Search for the cell housing the specified text and yield its (x, y) center coordinate. 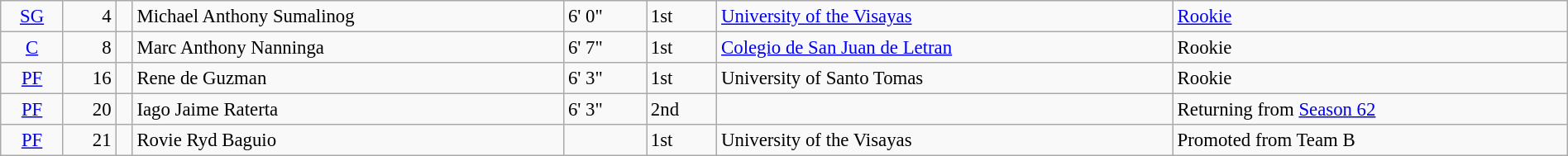
6' 7" (605, 48)
2nd (681, 110)
University of Santo Tomas (945, 78)
Returning from Season 62 (1370, 110)
16 (89, 78)
Rene de Guzman (348, 78)
SG (32, 17)
Marc Anthony Nanninga (348, 48)
Colegio de San Juan de Letran (945, 48)
C (32, 48)
6' 0" (605, 17)
Michael Anthony Sumalinog (348, 17)
4 (89, 17)
Rovie Ryd Baguio (348, 140)
20 (89, 110)
21 (89, 140)
8 (89, 48)
Iago Jaime Raterta (348, 110)
Promoted from Team B (1370, 140)
